For the text-containing cell, return its midpoint in [x, y] coordinate format. 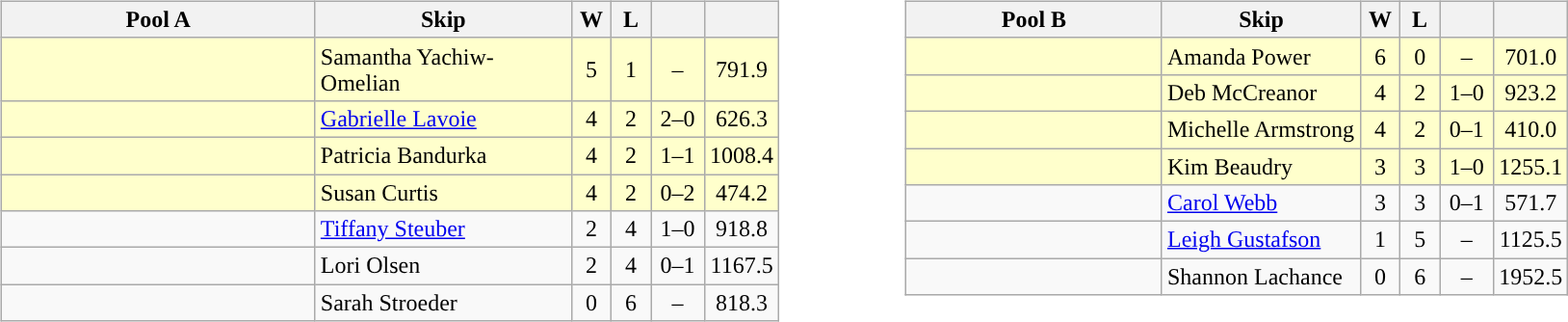
0–2 [678, 192]
2–0 [678, 119]
Tiffany Steuber [443, 229]
791.9 [742, 69]
1008.4 [742, 155]
Gabrielle Lavoie [443, 119]
1125.5 [1531, 240]
701.0 [1531, 56]
1167.5 [742, 266]
Patricia Bandurka [443, 155]
Pool B [1033, 19]
Samantha Yachiw-Omelian [443, 69]
Carol Webb [1261, 203]
918.8 [742, 229]
Pool A [158, 19]
Deb McCreanor [1261, 93]
1–1 [678, 155]
Susan Curtis [443, 192]
1255.1 [1531, 167]
Leigh Gustafson [1261, 240]
923.2 [1531, 93]
571.7 [1531, 203]
Kim Beaudry [1261, 167]
Michelle Armstrong [1261, 129]
Shannon Lachance [1261, 277]
410.0 [1531, 129]
Amanda Power [1261, 56]
Lori Olsen [443, 266]
Sarah Stroeder [443, 303]
474.2 [742, 192]
626.3 [742, 119]
818.3 [742, 303]
1952.5 [1531, 277]
